Locate the cell with the specified text and output its (x, y) center coordinate. 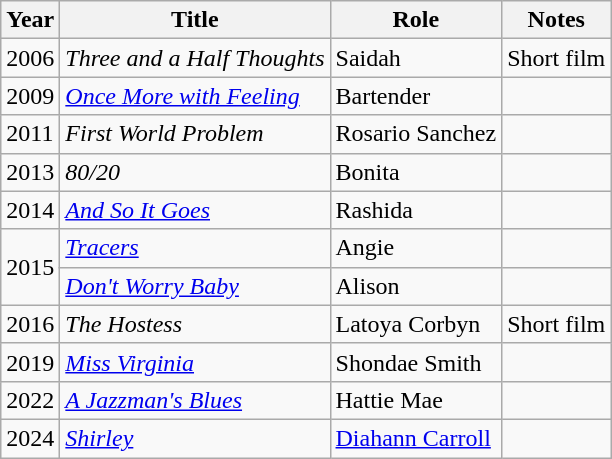
Year (30, 20)
Diahann Carroll (416, 438)
80/20 (195, 172)
Bartender (416, 96)
The Hostess (195, 324)
Angie (416, 248)
Once More with Feeling (195, 96)
2019 (30, 362)
2011 (30, 134)
Shondae Smith (416, 362)
Notes (556, 20)
Rashida (416, 210)
Tracers (195, 248)
Shirley (195, 438)
Bonita (416, 172)
2016 (30, 324)
Alison (416, 286)
2013 (30, 172)
2006 (30, 58)
Role (416, 20)
First World Problem (195, 134)
Rosario Sanchez (416, 134)
Hattie Mae (416, 400)
A Jazzman's Blues (195, 400)
Latoya Corbyn (416, 324)
2015 (30, 267)
Don't Worry Baby (195, 286)
2014 (30, 210)
2024 (30, 438)
Saidah (416, 58)
Title (195, 20)
And So It Goes (195, 210)
2022 (30, 400)
2009 (30, 96)
Three and a Half Thoughts (195, 58)
Miss Virginia (195, 362)
